Return the (X, Y) coordinate for the center point of the cell that contains the specified text.  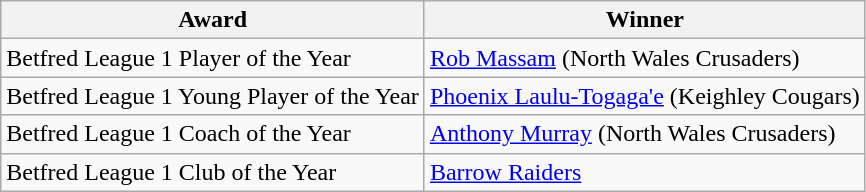
Rob Massam (North Wales Crusaders) (644, 58)
Phoenix Laulu-Togaga'e (Keighley Cougars) (644, 96)
Barrow Raiders (644, 172)
Betfred League 1 Club of the Year (213, 172)
Award (213, 20)
Betfred League 1 Young Player of the Year (213, 96)
Winner (644, 20)
Betfred League 1 Player of the Year (213, 58)
Anthony Murray (North Wales Crusaders) (644, 134)
Betfred League 1 Coach of the Year (213, 134)
